Detect which cell encompasses the target text, then output its [x, y] center coordinate. 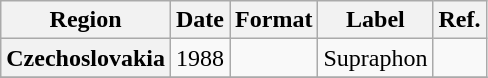
Label [376, 20]
Czechoslovakia [86, 58]
Date [200, 20]
Region [86, 20]
Format [274, 20]
1988 [200, 58]
Supraphon [376, 58]
Ref. [460, 20]
